Output the [x, y] coordinate of the center of the cell containing the given text.  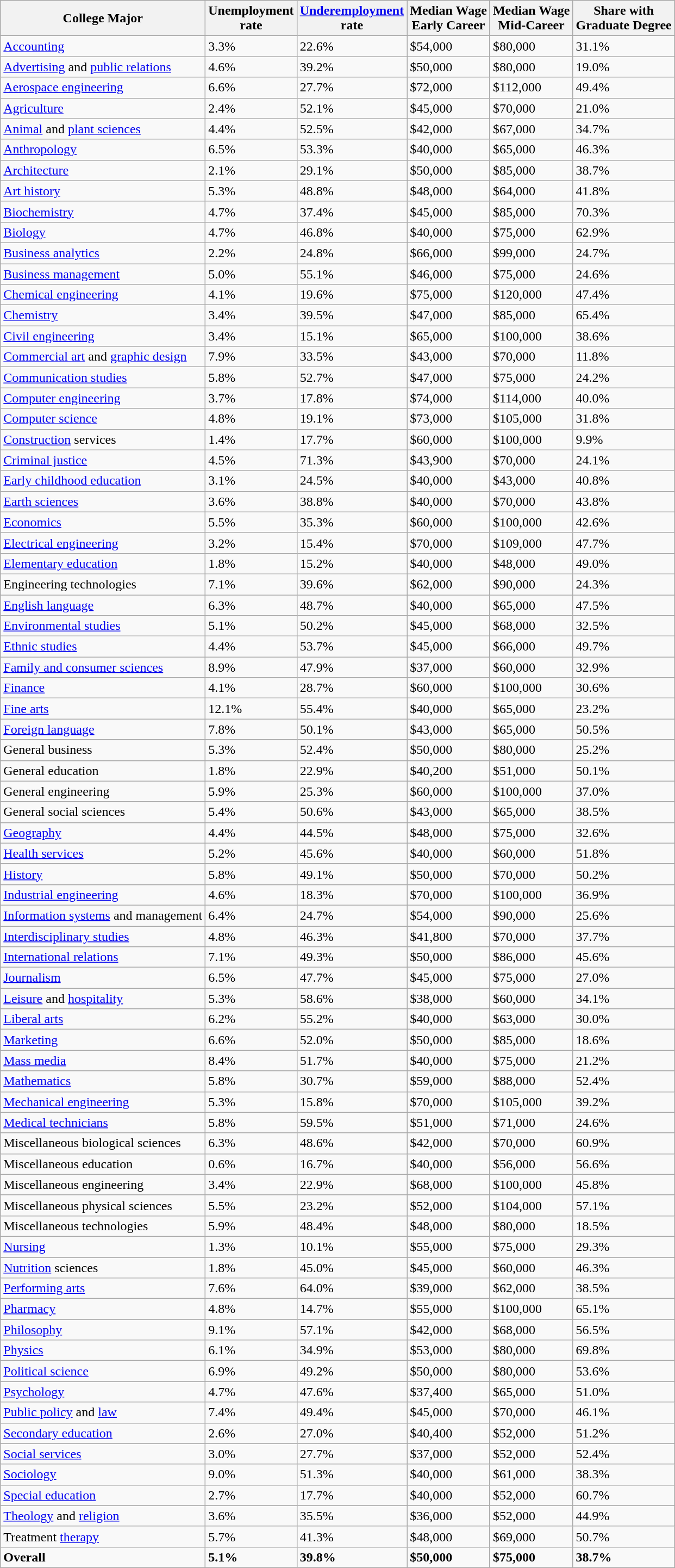
Architecture [103, 170]
49.7% [624, 647]
51.2% [624, 1433]
Pharmacy [103, 1309]
49.1% [352, 874]
31.8% [624, 419]
1.4% [251, 439]
14.7% [352, 1309]
$61,000 [532, 1474]
18.6% [624, 1040]
32.6% [624, 833]
9.0% [251, 1474]
Marketing [103, 1040]
Medical technicians [103, 1123]
7.6% [251, 1288]
52.1% [352, 108]
General social sciences [103, 812]
Political science [103, 1371]
Communication studies [103, 377]
48.8% [352, 191]
19.0% [624, 67]
51.3% [352, 1474]
Physics [103, 1350]
25.2% [624, 750]
19.1% [352, 419]
47.9% [352, 667]
Computer engineering [103, 398]
52.7% [352, 377]
10.1% [352, 1247]
Early childhood education [103, 481]
General business [103, 750]
Biochemistry [103, 212]
Economics [103, 522]
Art history [103, 191]
12.1% [251, 709]
$38,000 [449, 999]
5.7% [251, 1536]
35.3% [352, 522]
53.7% [352, 647]
Journalism [103, 978]
Aerospace engineering [103, 88]
Ethnic studies [103, 647]
35.5% [352, 1516]
Median WageMid-Career [532, 18]
15.4% [352, 543]
Nutrition sciences [103, 1268]
Animal and plant sciences [103, 129]
2.4% [251, 108]
39.5% [352, 315]
3.7% [251, 398]
21.2% [624, 1061]
3.2% [251, 543]
56.6% [624, 1164]
$64,000 [532, 191]
19.6% [352, 295]
44.9% [624, 1516]
Biology [103, 232]
37.0% [624, 791]
62.9% [624, 232]
$71,000 [532, 1123]
College Major [103, 18]
53.6% [624, 1371]
28.7% [352, 688]
Unemploymentrate [251, 18]
Interdisciplinary studies [103, 936]
Median WageEarly Career [449, 18]
5.4% [251, 812]
Business management [103, 274]
Agriculture [103, 108]
50.5% [624, 729]
3.3% [251, 46]
Engineering technologies [103, 584]
24.1% [624, 460]
25.6% [624, 915]
46.1% [624, 1412]
56.5% [624, 1330]
40.8% [624, 481]
Miscellaneous education [103, 1164]
50.7% [624, 1536]
51.0% [624, 1392]
Share withGraduate Degree [624, 18]
6.1% [251, 1350]
Sociology [103, 1474]
Treatment therapy [103, 1536]
39.6% [352, 584]
34.9% [352, 1350]
44.5% [352, 833]
Social services [103, 1454]
$67,000 [532, 129]
45.0% [352, 1268]
38.3% [624, 1474]
$53,000 [449, 1350]
Nursing [103, 1247]
37.7% [624, 936]
40.0% [624, 398]
Public policy and law [103, 1412]
52.5% [352, 129]
Chemical engineering [103, 295]
3.1% [251, 481]
9.9% [624, 439]
50.6% [352, 812]
47.6% [352, 1392]
Industrial engineering [103, 895]
22.6% [352, 46]
Theology and religion [103, 1516]
49.2% [352, 1371]
60.9% [624, 1143]
3.0% [251, 1454]
English language [103, 605]
History [103, 874]
24.3% [624, 584]
$37,400 [449, 1392]
Mechanical engineering [103, 1102]
8.4% [251, 1061]
$72,000 [449, 88]
Geography [103, 833]
6.2% [251, 1019]
0.6% [251, 1164]
30.7% [352, 1081]
Leisure and hospitality [103, 999]
$59,000 [449, 1081]
7.8% [251, 729]
69.8% [624, 1350]
65.4% [624, 315]
45.8% [624, 1185]
$73,000 [449, 419]
6.4% [251, 915]
Miscellaneous physical sciences [103, 1205]
48.4% [352, 1226]
Underemploymentrate [352, 18]
Elementary education [103, 563]
64.0% [352, 1288]
60.7% [624, 1495]
$69,000 [532, 1536]
25.3% [352, 791]
Miscellaneous biological sciences [103, 1143]
International relations [103, 957]
$120,000 [532, 295]
18.3% [352, 895]
5.0% [251, 274]
$109,000 [532, 543]
$36,000 [449, 1516]
2.7% [251, 1495]
Civil engineering [103, 336]
32.9% [624, 667]
Electrical engineering [103, 543]
$112,000 [532, 88]
Environmental studies [103, 626]
Business analytics [103, 253]
49.3% [352, 957]
59.5% [352, 1123]
42.6% [624, 522]
15.8% [352, 1102]
2.2% [251, 253]
Fine arts [103, 709]
Finance [103, 688]
32.5% [624, 626]
65.1% [624, 1309]
$88,000 [532, 1081]
Overall [103, 1557]
$99,000 [532, 253]
Construction services [103, 439]
24.8% [352, 253]
70.3% [624, 212]
24.5% [352, 481]
$56,000 [532, 1164]
46.8% [352, 232]
36.9% [624, 895]
$40,200 [449, 771]
Computer science [103, 419]
$114,000 [532, 398]
1.3% [251, 1247]
7.9% [251, 357]
41.8% [624, 191]
Secondary education [103, 1433]
$40,400 [449, 1433]
17.8% [352, 398]
49.0% [624, 563]
51.8% [624, 853]
58.6% [352, 999]
Performing arts [103, 1288]
16.7% [352, 1164]
55.2% [352, 1019]
38.6% [624, 336]
Accounting [103, 46]
Liberal arts [103, 1019]
38.8% [352, 501]
8.9% [251, 667]
71.3% [352, 460]
47.5% [624, 605]
48.6% [352, 1143]
Chemistry [103, 315]
$86,000 [532, 957]
Psychology [103, 1392]
34.1% [624, 999]
30.0% [624, 1019]
43.8% [624, 501]
6.9% [251, 1371]
7.4% [251, 1412]
52.0% [352, 1040]
Miscellaneous engineering [103, 1185]
Special education [103, 1495]
Mass media [103, 1061]
51.7% [352, 1061]
Philosophy [103, 1330]
$104,000 [532, 1205]
55.1% [352, 274]
24.2% [624, 377]
29.3% [624, 1247]
Commercial art and graphic design [103, 357]
2.6% [251, 1433]
37.4% [352, 212]
Mathematics [103, 1081]
Family and consumer sciences [103, 667]
Earth sciences [103, 501]
39.8% [352, 1557]
Information systems and management [103, 915]
Advertising and public relations [103, 67]
Health services [103, 853]
Criminal justice [103, 460]
4.5% [251, 460]
21.0% [624, 108]
53.3% [352, 150]
9.1% [251, 1330]
29.1% [352, 170]
$39,000 [449, 1288]
Miscellaneous technologies [103, 1226]
Foreign language [103, 729]
$43,900 [449, 460]
18.5% [624, 1226]
$46,000 [449, 274]
30.6% [624, 688]
15.1% [352, 336]
General engineering [103, 791]
$41,800 [449, 936]
Anthropology [103, 150]
34.7% [624, 129]
2.1% [251, 170]
General education [103, 771]
$63,000 [532, 1019]
11.8% [624, 357]
48.7% [352, 605]
41.3% [352, 1536]
5.2% [251, 853]
55.4% [352, 709]
47.4% [624, 295]
$74,000 [449, 398]
31.1% [624, 46]
33.5% [352, 357]
15.2% [352, 563]
